Search for the cell housing the specified text and yield its [X, Y] center coordinate. 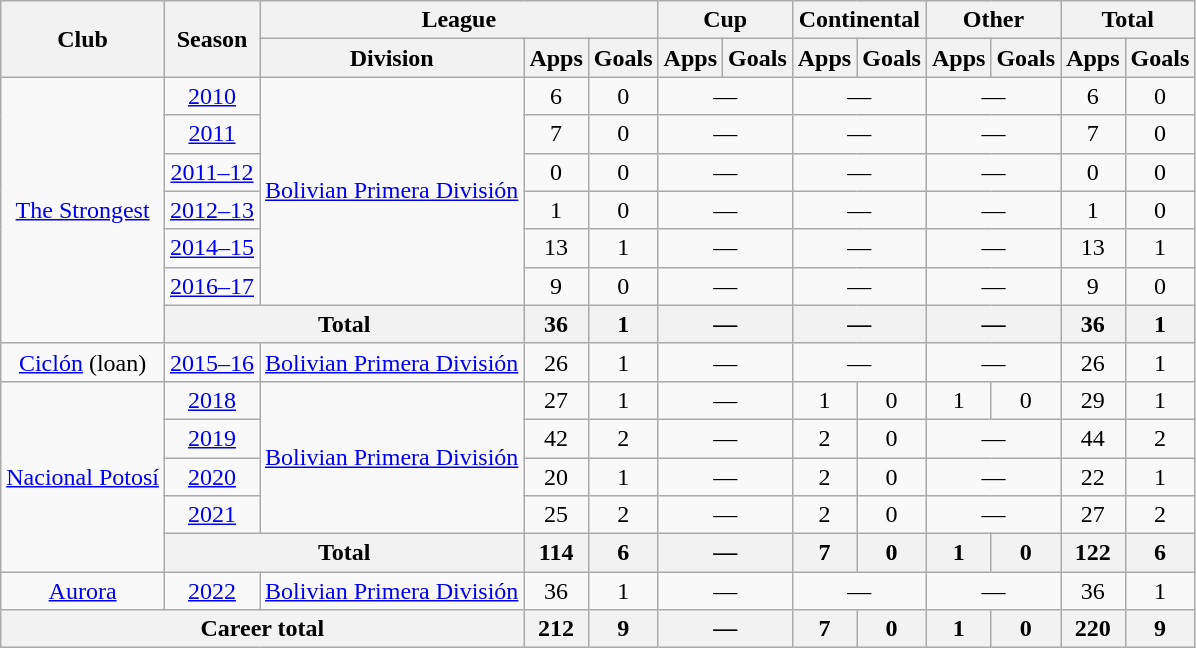
2011 [212, 134]
2020 [212, 477]
29 [1093, 400]
2019 [212, 438]
20 [556, 477]
Cup [725, 20]
Season [212, 39]
2021 [212, 515]
Aurora [83, 591]
2018 [212, 400]
Continental [859, 20]
44 [1093, 438]
2012–13 [212, 210]
2022 [212, 591]
Club [83, 39]
League [460, 20]
2015–16 [212, 362]
42 [556, 438]
212 [556, 629]
Other [993, 20]
2010 [212, 96]
122 [1093, 553]
114 [556, 553]
25 [556, 515]
2014–15 [212, 248]
22 [1093, 477]
Division [392, 58]
220 [1093, 629]
Career total [262, 629]
The Strongest [83, 210]
Ciclón (loan) [83, 362]
2011–12 [212, 172]
2016–17 [212, 286]
Nacional Potosí [83, 476]
